Search for the cell housing the specified text and yield its (X, Y) center coordinate. 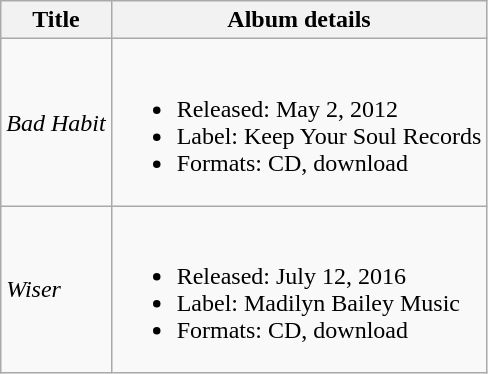
Title (56, 20)
Wiser (56, 290)
Released: May 2, 2012Label: Keep Your Soul RecordsFormats: CD, download (299, 122)
Album details (299, 20)
Bad Habit (56, 122)
Released: July 12, 2016Label: Madilyn Bailey MusicFormats: CD, download (299, 290)
